Output the (X, Y) coordinate of the center of the cell containing the given text.  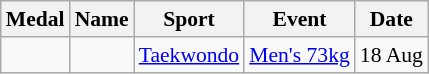
Sport (190, 19)
Name (102, 19)
Taekwondo (190, 55)
Men's 73kg (300, 55)
18 Aug (392, 55)
Event (300, 19)
Date (392, 19)
Medal (36, 19)
